Pinpoint the cell where the given text exists, returning its (x, y) midpoint coordinate. 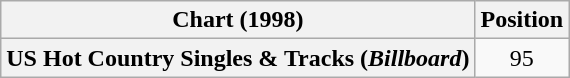
95 (522, 58)
US Hot Country Singles & Tracks (Billboard) (238, 58)
Position (522, 20)
Chart (1998) (238, 20)
